Find where the given text appears and provide that cell's center as [X, Y] coordinate. 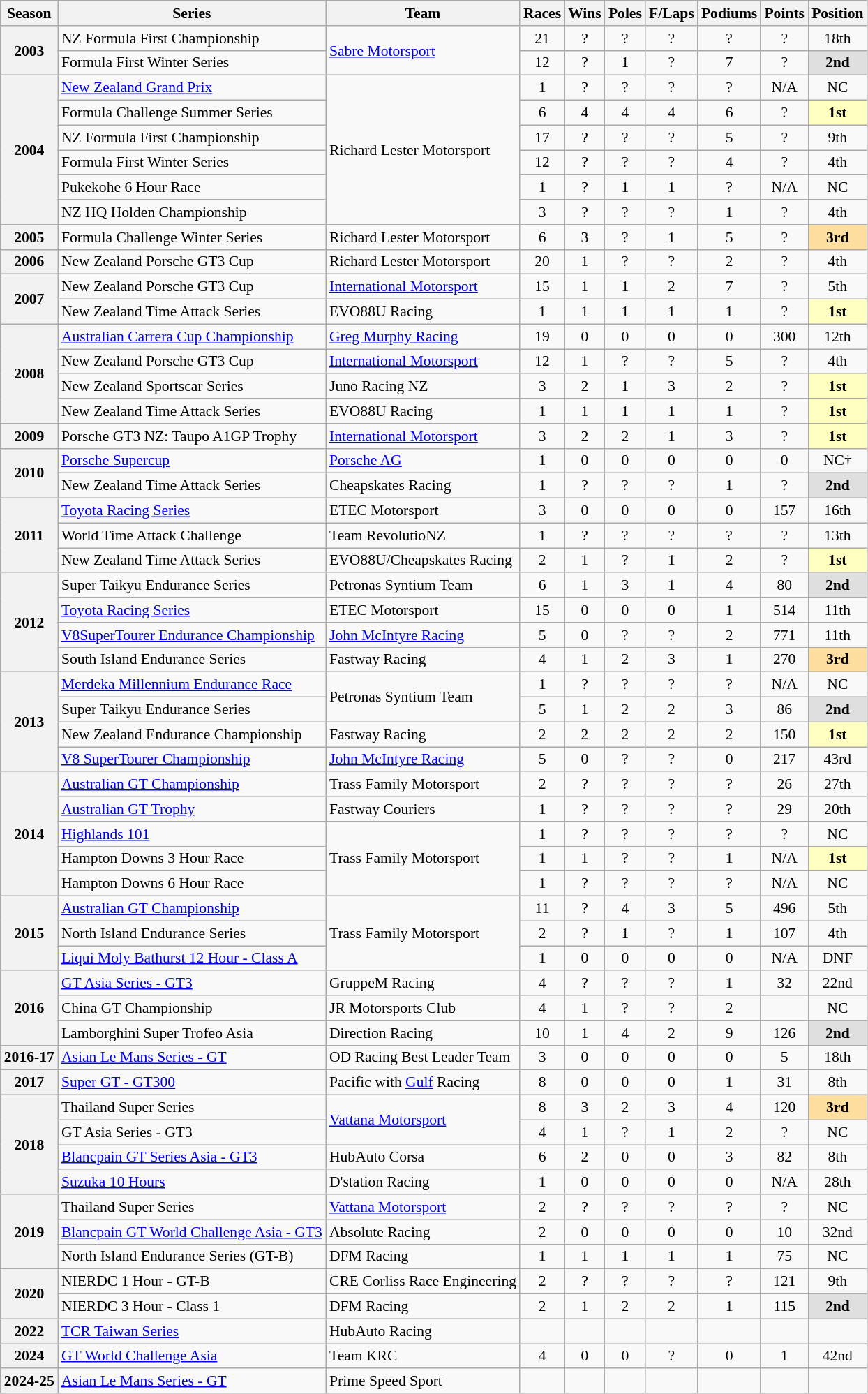
75 [784, 1256]
2024-25 [29, 1381]
115 [784, 1307]
DNF [837, 958]
NIERDC 1 Hour - GT-B [192, 1282]
Super GT - GT300 [192, 1083]
Lamborghini Super Trofeo Asia [192, 1033]
EVO88U/Cheapskates Racing [423, 561]
42nd [837, 1356]
Absolute Racing [423, 1232]
2015 [29, 934]
NZ HQ Holden Championship [192, 212]
2017 [29, 1083]
World Time Attack Challenge [192, 535]
21 [542, 38]
20 [542, 262]
2004 [29, 150]
China GT Championship [192, 1008]
Porsche AG [423, 461]
Suzuka 10 Hours [192, 1182]
514 [784, 610]
86 [784, 710]
Direction Racing [423, 1033]
2010 [29, 473]
NIERDC 3 Hour - Class 1 [192, 1307]
2014 [29, 834]
2008 [29, 373]
HubAuto Corsa [423, 1157]
217 [784, 759]
2019 [29, 1231]
Team [423, 13]
New Zealand Grand Prix [192, 88]
12th [837, 336]
JR Motorsports Club [423, 1008]
TCR Taiwan Series [192, 1331]
20th [837, 809]
V8 SuperTourer Championship [192, 759]
Pukekohe 6 Hour Race [192, 188]
Hampton Downs 3 Hour Race [192, 859]
HubAuto Racing [423, 1331]
2012 [29, 623]
Greg Murphy Racing [423, 336]
Australian GT Trophy [192, 809]
26 [784, 785]
Australian Carrera Cup Championship [192, 336]
Races [542, 13]
31 [784, 1083]
D'station Racing [423, 1182]
107 [784, 933]
Formula Challenge Winter Series [192, 237]
Team RevolutioNZ [423, 535]
Season [29, 13]
Porsche GT3 NZ: Taupo A1GP Trophy [192, 436]
16th [837, 511]
Blancpain GT Series Asia - GT3 [192, 1157]
17 [542, 138]
43rd [837, 759]
NC† [837, 461]
80 [784, 586]
Pacific with Gulf Racing [423, 1083]
2022 [29, 1331]
Poles [625, 13]
Series [192, 13]
2007 [29, 299]
126 [784, 1033]
2013 [29, 722]
771 [784, 635]
GT World Challenge Asia [192, 1356]
Position [837, 13]
11 [542, 909]
New Zealand Endurance Championship [192, 734]
28th [837, 1182]
New Zealand Sportscar Series [192, 387]
27th [837, 785]
2018 [29, 1145]
29 [784, 809]
270 [784, 660]
Merdeka Millennium Endurance Race [192, 685]
2006 [29, 262]
2024 [29, 1356]
Liqui Moly Bathurst 12 Hour - Class A [192, 958]
32 [784, 984]
150 [784, 734]
2016 [29, 1008]
32nd [837, 1232]
9 [730, 1033]
Podiums [730, 13]
300 [784, 336]
Wins [585, 13]
121 [784, 1282]
Prime Speed Sport [423, 1381]
Team KRC [423, 1356]
Sabre Motorsport [423, 50]
North Island Endurance Series [192, 933]
2009 [29, 436]
2016-17 [29, 1058]
Hampton Downs 6 Hour Race [192, 884]
OD Racing Best Leader Team [423, 1058]
Juno Racing NZ [423, 387]
South Island Endurance Series [192, 660]
CRE Corliss Race Engineering [423, 1282]
Highlands 101 [192, 834]
13th [837, 535]
V8SuperTourer Endurance Championship [192, 635]
Porsche Supercup [192, 461]
2011 [29, 536]
19 [542, 336]
22nd [837, 984]
GruppeM Racing [423, 984]
82 [784, 1157]
120 [784, 1108]
2003 [29, 50]
F/Laps [671, 13]
157 [784, 511]
North Island Endurance Series (GT-B) [192, 1256]
Blancpain GT World Challenge Asia - GT3 [192, 1232]
2005 [29, 237]
Formula Challenge Summer Series [192, 113]
Cheapskates Racing [423, 486]
496 [784, 909]
Points [784, 13]
2020 [29, 1294]
Fastway Couriers [423, 809]
